Output the [x, y] coordinate of the center of the cell containing the given text.  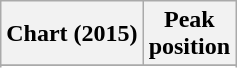
Chart (2015) [72, 34]
Peakposition [189, 34]
